Return (X, Y) of the center of cell containing provided text 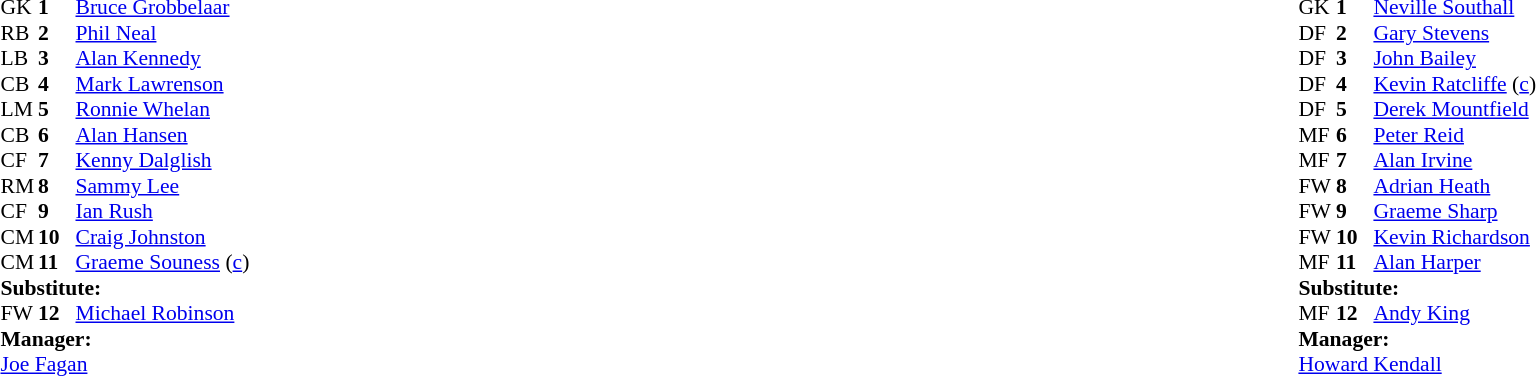
RB (19, 33)
Gary Stevens (1454, 33)
Adrian Heath (1454, 186)
Sammy Lee (163, 186)
Alan Harper (1454, 263)
LM (19, 109)
John Bailey (1454, 59)
Alan Kennedy (163, 59)
Craig Johnston (163, 237)
Graeme Souness (c) (163, 263)
Kevin Ratcliffe (c) (1454, 84)
Peter Reid (1454, 135)
Ronnie Whelan (163, 109)
LB (19, 59)
Michael Robinson (163, 313)
Andy King (1454, 313)
Phil Neal (163, 33)
RM (19, 186)
Kevin Richardson (1454, 237)
Kenny Dalglish (163, 161)
Alan Hansen (163, 135)
Alan Irvine (1454, 161)
Mark Lawrenson (163, 84)
Derek Mountfield (1454, 109)
Ian Rush (163, 211)
Graeme Sharp (1454, 211)
